Search for the cell housing the specified text and yield its (X, Y) center coordinate. 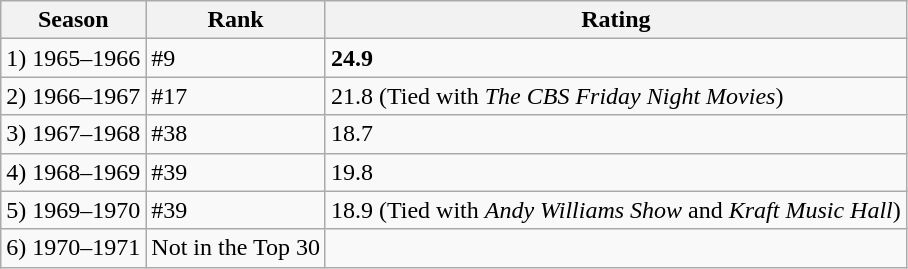
#17 (236, 96)
18.9 (Tied with Andy Williams Show and Kraft Music Hall) (616, 210)
4) 1968–1969 (74, 172)
Rank (236, 20)
Not in the Top 30 (236, 248)
18.7 (616, 134)
1) 1965–1966 (74, 58)
19.8 (616, 172)
Season (74, 20)
3) 1967–1968 (74, 134)
#38 (236, 134)
#9 (236, 58)
2) 1966–1967 (74, 96)
6) 1970–1971 (74, 248)
Rating (616, 20)
21.8 (Tied with The CBS Friday Night Movies) (616, 96)
5) 1969–1970 (74, 210)
24.9 (616, 58)
